Capture the cell that displays the provided text and extract its [X, Y] central coordinate. 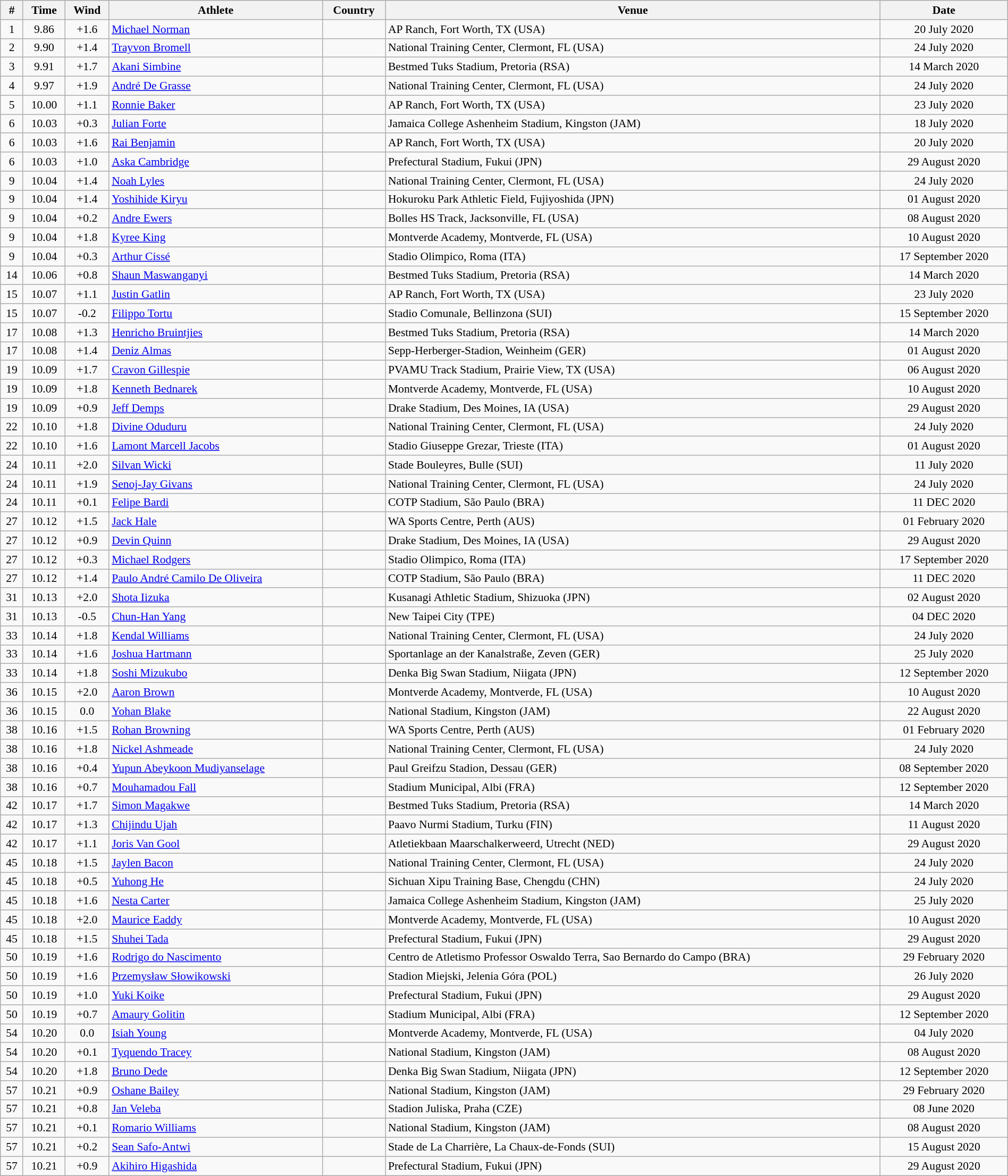
10.06 [44, 276]
Akihiro Higashida [216, 1166]
Yoshihide Kiryu [216, 199]
Stadio Comunale, Bellinzona (SUI) [633, 313]
Soshi Mizukubo [216, 673]
Przemysław Słowikowski [216, 977]
Cravon Gillespie [216, 370]
Kendal Williams [216, 636]
+0.4 [87, 768]
# [12, 10]
Romario Williams [216, 1128]
10.00 [44, 105]
Justin Gatlin [216, 295]
Aaron Brown [216, 693]
Paul Greifzu Stadion, Dessau (GER) [633, 768]
9.90 [44, 48]
Yuhong He [216, 882]
02 August 2020 [944, 598]
Jack Hale [216, 522]
Joshua Hartmann [216, 654]
Arthur Cissé [216, 256]
Oshane Bailey [216, 1090]
Aska Cambridge [216, 162]
08 June 2020 [944, 1109]
Time [44, 10]
Jeff Demps [216, 408]
Lamont Marcell Jacobs [216, 446]
Yuki Koike [216, 996]
Stade de La Charrière, La Chaux-de-Fonds (SUI) [633, 1147]
Maurice Eaddy [216, 920]
22 August 2020 [944, 711]
26 July 2020 [944, 977]
15 September 2020 [944, 313]
Paavo Nurmi Stadium, Turku (FIN) [633, 825]
Henricho Bruintjies [216, 332]
Nesta Carter [216, 901]
Devin Quinn [216, 541]
Chun-Han Yang [216, 616]
Isiah Young [216, 1033]
Jaylen Bacon [216, 863]
Julian Forte [216, 124]
-0.2 [87, 313]
Kyree King [216, 238]
3 [12, 67]
Michael Norman [216, 29]
Rai Benjamin [216, 143]
4 [12, 86]
11 July 2020 [944, 465]
2 [12, 48]
Yupun Abeykoon Mudiyanselage [216, 768]
Athlete [216, 10]
Shuhei Tada [216, 939]
5 [12, 105]
Nickel Ashmeade [216, 749]
15 August 2020 [944, 1147]
Deniz Almas [216, 351]
Stadio Giuseppe Grezar, Trieste (ITA) [633, 446]
04 DEC 2020 [944, 616]
Divine Oduduru [216, 427]
Bruno Dede [216, 1071]
Yohan Blake [216, 711]
Ronnie Baker [216, 105]
Kenneth Bednarek [216, 389]
06 August 2020 [944, 370]
9.91 [44, 67]
Sichuan Xipu Training Base, Chengdu (CHN) [633, 882]
Stadion Juliska, Praha (CZE) [633, 1109]
9.97 [44, 86]
Paulo André Camilo De Oliveira [216, 579]
Senoj-Jay Givans [216, 484]
Bolles HS Track, Jacksonville, FL (USA) [633, 219]
04 July 2020 [944, 1033]
08 September 2020 [944, 768]
Filippo Tortu [216, 313]
Rohan Browning [216, 730]
Venue [633, 10]
PVAMU Track Stadium, Prairie View, TX (USA) [633, 370]
André De Grasse [216, 86]
-0.5 [87, 616]
Trayvon Bromell [216, 48]
Mouhamadou Fall [216, 787]
Jan Veleba [216, 1109]
Hokuroku Park Athletic Field, Fujiyoshida (JPN) [633, 199]
New Taipei City (TPE) [633, 616]
Stadion Miejski, Jelenia Góra (POL) [633, 977]
1 [12, 29]
Stade Bouleyres, Bulle (SUI) [633, 465]
Felipe Bardi [216, 503]
Andre Ewers [216, 219]
Michael Rodgers [216, 560]
Sean Safo-Antwi [216, 1147]
14 [12, 276]
9.86 [44, 29]
Chijindu Ujah [216, 825]
Joris Van Gool [216, 844]
Country [354, 10]
Date [944, 10]
Amaury Golitin [216, 1014]
Rodrigo do Nascimento [216, 957]
Shota Iizuka [216, 598]
Sepp-Herberger-Stadion, Weinheim (GER) [633, 351]
Atletiekbaan Maarschalkerweerd, Utrecht (NED) [633, 844]
Centro de Atletismo Professor Oswaldo Terra, Sao Bernardo do Campo (BRA) [633, 957]
Noah Lyles [216, 181]
Sportanlage an der Kanalstraße, Zeven (GER) [633, 654]
11 August 2020 [944, 825]
Simon Magakwe [216, 806]
Silvan Wicki [216, 465]
+0.5 [87, 882]
Shaun Maswanganyi [216, 276]
Akani Simbine [216, 67]
Tyquendo Tracey [216, 1053]
18 July 2020 [944, 124]
Wind [87, 10]
Kusanagi Athletic Stadium, Shizuoka (JPN) [633, 598]
